Output the [X, Y] coordinate of the center of the cell containing the given text.  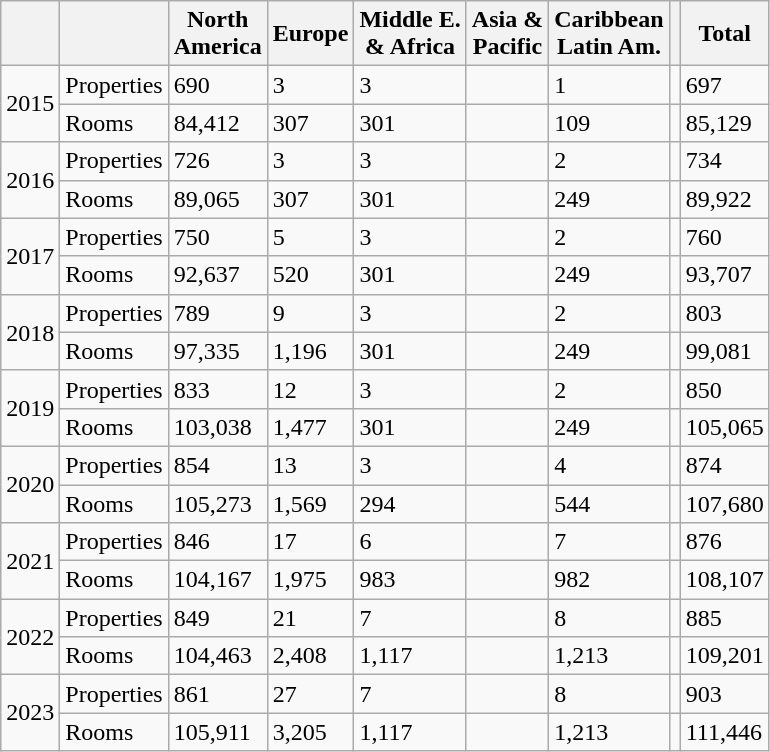
750 [218, 237]
1,477 [310, 427]
105,065 [724, 427]
105,273 [218, 503]
903 [724, 694]
93,707 [724, 275]
690 [218, 85]
697 [724, 85]
89,922 [724, 199]
12 [310, 389]
2,408 [310, 656]
109 [609, 123]
85,129 [724, 123]
99,081 [724, 351]
982 [609, 580]
861 [218, 694]
92,637 [218, 275]
2017 [30, 256]
17 [310, 542]
789 [218, 313]
2020 [30, 484]
2015 [30, 104]
108,107 [724, 580]
803 [724, 313]
734 [724, 161]
5 [310, 237]
854 [218, 465]
1,569 [310, 503]
850 [724, 389]
1,196 [310, 351]
3,205 [310, 732]
9 [310, 313]
983 [410, 580]
2019 [30, 408]
13 [310, 465]
CaribbeanLatin Am. [609, 34]
520 [310, 275]
726 [218, 161]
97,335 [218, 351]
874 [724, 465]
Asia &Pacific [507, 34]
2018 [30, 332]
103,038 [218, 427]
6 [410, 542]
89,065 [218, 199]
849 [218, 618]
4 [609, 465]
Europe [310, 34]
1 [609, 85]
105,911 [218, 732]
885 [724, 618]
109,201 [724, 656]
1,975 [310, 580]
NorthAmerica [218, 34]
876 [724, 542]
846 [218, 542]
27 [310, 694]
2016 [30, 180]
84,412 [218, 123]
2021 [30, 561]
Total [724, 34]
104,167 [218, 580]
544 [609, 503]
2023 [30, 713]
833 [218, 389]
Middle E.& Africa [410, 34]
21 [310, 618]
2022 [30, 637]
294 [410, 503]
104,463 [218, 656]
760 [724, 237]
107,680 [724, 503]
111,446 [724, 732]
